Locate the cell with the specified text and output its (x, y) center coordinate. 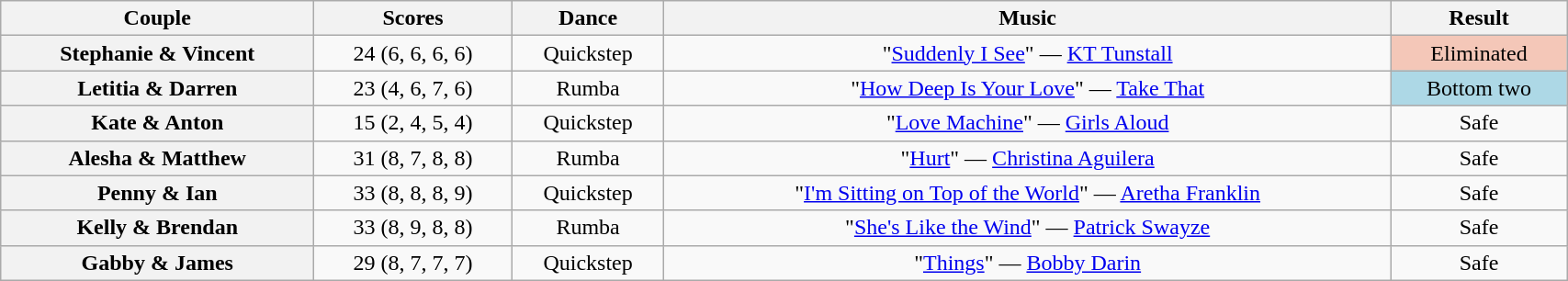
Kelly & Brendan (158, 228)
"Love Machine" — Girls Aloud (1027, 123)
29 (8, 7, 7, 7) (413, 263)
23 (4, 6, 7, 6) (413, 88)
Couple (158, 18)
Bottom two (1479, 88)
Eliminated (1479, 53)
Alesha & Matthew (158, 158)
33 (8, 8, 8, 9) (413, 193)
"I'm Sitting on Top of the World" — Aretha Franklin (1027, 193)
Stephanie & Vincent (158, 53)
Scores (413, 18)
31 (8, 7, 8, 8) (413, 158)
"Hurt" — Christina Aguilera (1027, 158)
Dance (588, 18)
Kate & Anton (158, 123)
"Things" — Bobby Darin (1027, 263)
24 (6, 6, 6, 6) (413, 53)
"How Deep Is Your Love" — Take That (1027, 88)
"Suddenly I See" — KT Tunstall (1027, 53)
Result (1479, 18)
33 (8, 9, 8, 8) (413, 228)
15 (2, 4, 5, 4) (413, 123)
Gabby & James (158, 263)
"She's Like the Wind" — Patrick Swayze (1027, 228)
Penny & Ian (158, 193)
Music (1027, 18)
Letitia & Darren (158, 88)
